Provide the (X, Y) coordinate of the cell's center where the given text is located.  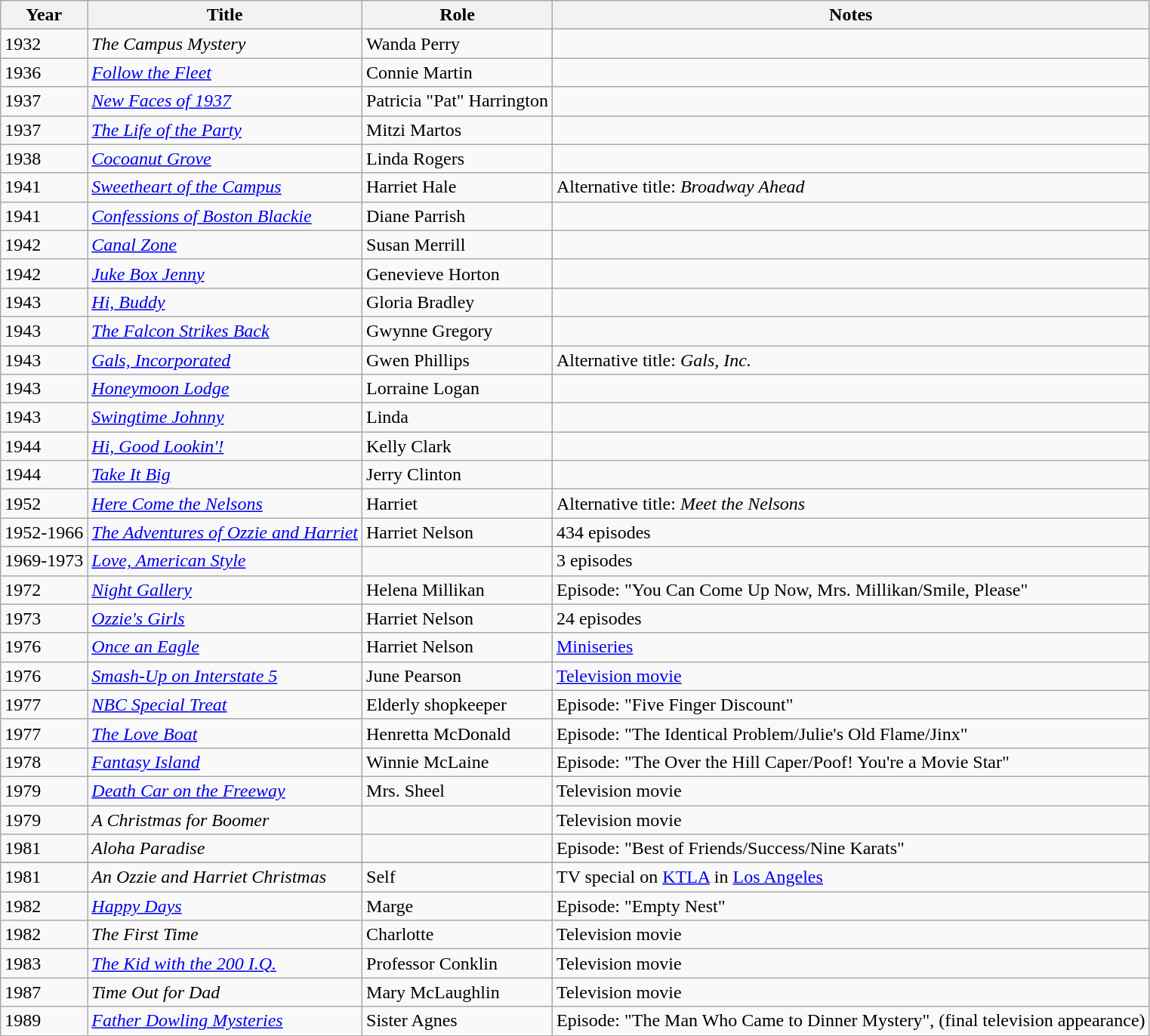
Harriet (458, 504)
Death Car on the Freeway (225, 791)
Episode: "Five Finger Discount" (850, 705)
Sister Agnes (458, 1021)
The Love Boat (225, 733)
Elderly shopkeeper (458, 705)
Winnie McLaine (458, 762)
Smash-Up on Interstate 5 (225, 676)
TV special on KTLA in Los Angeles (850, 877)
Here Come the Nelsons (225, 504)
Role (458, 15)
Harriet Hale (458, 187)
A Christmas for Boomer (225, 819)
The Life of the Party (225, 130)
Patricia "Pat" Harrington (458, 101)
Linda Rogers (458, 159)
Father Dowling Mysteries (225, 1021)
Take It Big (225, 475)
Alternative title: Gals, Inc. (850, 360)
Ozzie's Girls (225, 618)
Sweetheart of the Campus (225, 187)
Gloria Bradley (458, 302)
Juke Box Jenny (225, 273)
1972 (44, 590)
1989 (44, 1021)
Mitzi Martos (458, 130)
The Campus Mystery (225, 44)
Gwen Phillips (458, 360)
1978 (44, 762)
1938 (44, 159)
434 episodes (850, 532)
Miniseries (850, 647)
Alternative title: Broadway Ahead (850, 187)
Honeymoon Lodge (225, 389)
Night Gallery (225, 590)
The Adventures of Ozzie and Harriet (225, 532)
The Falcon Strikes Back (225, 331)
New Faces of 1937 (225, 101)
Canal Zone (225, 245)
Episode: "Empty Nest" (850, 906)
The Kid with the 200 I.Q. (225, 964)
Charlotte (458, 935)
Lorraine Logan (458, 389)
Love, American Style (225, 561)
Alternative title: Meet the Nelsons (850, 504)
The First Time (225, 935)
NBC Special Treat (225, 705)
Mary McLaughlin (458, 992)
Marge (458, 906)
Time Out for Dad (225, 992)
Title (225, 15)
Professor Conklin (458, 964)
Notes (850, 15)
1932 (44, 44)
Happy Days (225, 906)
1973 (44, 618)
1936 (44, 72)
Genevieve Horton (458, 273)
Episode: "The Identical Problem/Julie's Old Flame/Jinx" (850, 733)
Fantasy Island (225, 762)
Confessions of Boston Blackie (225, 216)
1987 (44, 992)
Helena Millikan (458, 590)
Swingtime Johnny (225, 418)
Self (458, 877)
24 episodes (850, 618)
Once an Eagle (225, 647)
June Pearson (458, 676)
An Ozzie and Harriet Christmas (225, 877)
Diane Parrish (458, 216)
1952-1966 (44, 532)
Connie Martin (458, 72)
Linda (458, 418)
1952 (44, 504)
Year (44, 15)
Jerry Clinton (458, 475)
Gwynne Gregory (458, 331)
Wanda Perry (458, 44)
Susan Merrill (458, 245)
Mrs. Sheel (458, 791)
Hi, Buddy (225, 302)
1983 (44, 964)
Cocoanut Grove (225, 159)
Hi, Good Lookin'! (225, 446)
Gals, Incorporated (225, 360)
Episode: "You Can Come Up Now, Mrs. Millikan/Smile, Please" (850, 590)
Follow the Fleet (225, 72)
1969-1973 (44, 561)
Episode: "Best of Friends/Success/Nine Karats" (850, 849)
Episode: "The Man Who Came to Dinner Mystery", (final television appearance) (850, 1021)
Henretta McDonald (458, 733)
Aloha Paradise (225, 849)
3 episodes (850, 561)
Kelly Clark (458, 446)
Episode: "The Over the Hill Caper/Poof! You're a Movie Star" (850, 762)
